Scan for the cell matching the given text and deliver its (x, y) coordinate at center. 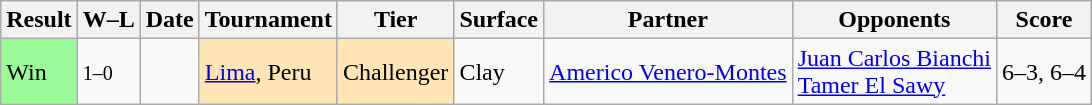
Americo Venero-Montes (668, 72)
1–0 (108, 72)
6–3, 6–4 (1044, 72)
W–L (108, 20)
Tournament (268, 20)
Score (1044, 20)
Lima, Peru (268, 72)
Result (39, 20)
Juan Carlos Bianchi Tamer El Sawy (894, 72)
Challenger (395, 72)
Partner (668, 20)
Win (39, 72)
Clay (499, 72)
Opponents (894, 20)
Surface (499, 20)
Date (170, 20)
Tier (395, 20)
